Provide the [X, Y] coordinate of the cell's center where the given text is located.  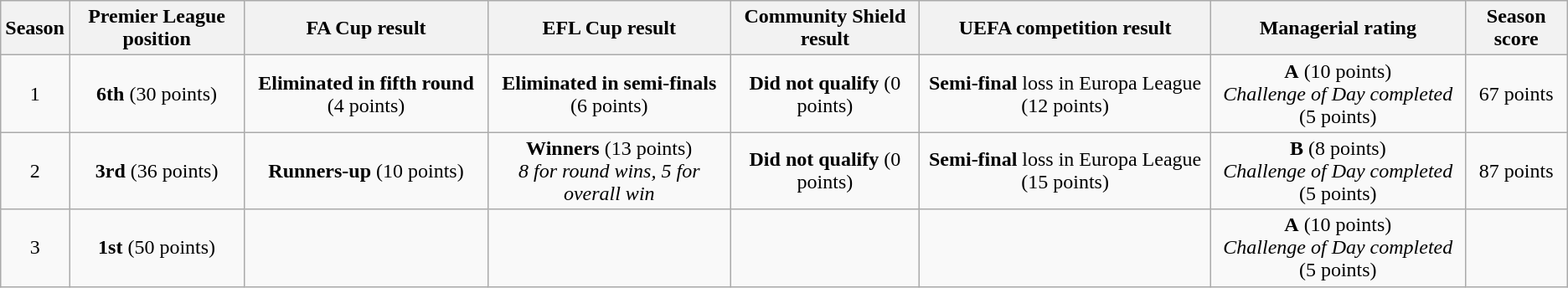
Eliminated in fifth round (4 points) [367, 94]
1 [35, 94]
1st (50 points) [156, 248]
EFL Cup result [609, 28]
UEFA competition result [1065, 28]
Premier League position [156, 28]
Eliminated in semi-finals (6 points) [609, 94]
Season score [1516, 28]
67 points [1516, 94]
Runners-up (10 points) [367, 171]
Managerial rating [1338, 28]
3rd (36 points) [156, 171]
FA Cup result [367, 28]
Semi-final loss in Europa League (15 points) [1065, 171]
Season [35, 28]
Semi-final loss in Europa League (12 points) [1065, 94]
87 points [1516, 171]
6th (30 points) [156, 94]
Winners (13 points)8 for round wins, 5 for overall win [609, 171]
B (8 points)Challenge of Day completed (5 points) [1338, 171]
3 [35, 248]
Community Shield result [825, 28]
2 [35, 171]
